For the text-containing cell, return its midpoint in [x, y] coordinate format. 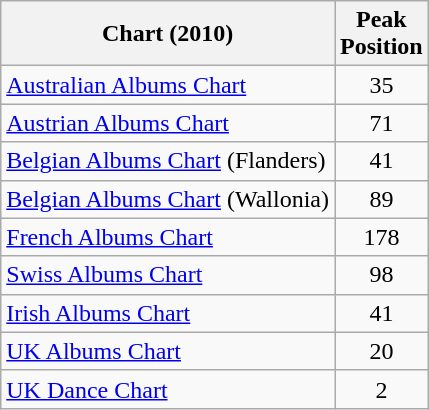
Swiss Albums Chart [168, 275]
71 [381, 123]
UK Albums Chart [168, 351]
35 [381, 85]
Australian Albums Chart [168, 85]
Irish Albums Chart [168, 313]
Belgian Albums Chart (Wallonia) [168, 199]
Belgian Albums Chart (Flanders) [168, 161]
PeakPosition [381, 34]
178 [381, 237]
20 [381, 351]
French Albums Chart [168, 237]
98 [381, 275]
89 [381, 199]
UK Dance Chart [168, 389]
Austrian Albums Chart [168, 123]
2 [381, 389]
Chart (2010) [168, 34]
